From the cell containing the given text, extract its center point as (x, y) coordinate. 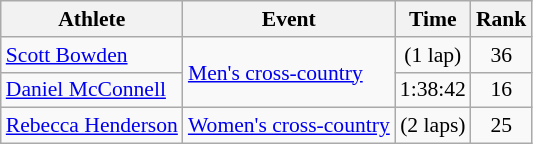
Rank (502, 19)
Time (433, 19)
Athlete (92, 19)
1:38:42 (433, 90)
(2 laps) (433, 126)
Scott Bowden (92, 55)
16 (502, 90)
Rebecca Henderson (92, 126)
Event (289, 19)
Men's cross-country (289, 72)
36 (502, 55)
25 (502, 126)
Women's cross-country (289, 126)
Daniel McConnell (92, 90)
(1 lap) (433, 55)
